From the cell containing the given text, extract its center point as (x, y) coordinate. 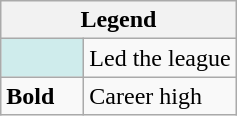
Bold (42, 96)
Career high (160, 96)
Legend (118, 20)
Led the league (160, 58)
